Locate the cell with the specified text and output its [x, y] center coordinate. 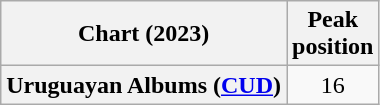
Uruguayan Albums (CUD) [144, 85]
Peakposition [333, 34]
16 [333, 85]
Chart (2023) [144, 34]
